Extract the [x, y] coordinate from the center of the cell holding the provided text.  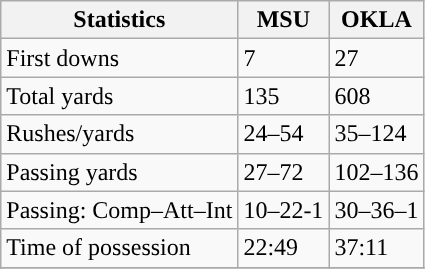
27 [376, 58]
135 [284, 96]
22:49 [284, 248]
30–36–1 [376, 210]
37:11 [376, 248]
Passing yards [120, 172]
OKLA [376, 20]
24–54 [284, 134]
7 [284, 58]
102–136 [376, 172]
Passing: Comp–Att–Int [120, 210]
Rushes/yards [120, 134]
Time of possession [120, 248]
Statistics [120, 20]
MSU [284, 20]
10–22-1 [284, 210]
35–124 [376, 134]
Total yards [120, 96]
27–72 [284, 172]
First downs [120, 58]
608 [376, 96]
